Find where the given text appears and provide that cell's center as [X, Y] coordinate. 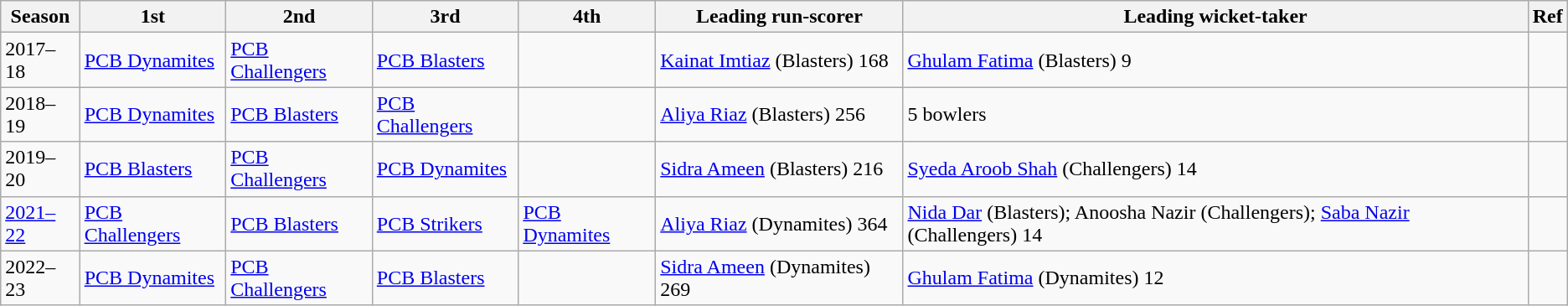
Ghulam Fatima (Blasters) 9 [1215, 60]
2017–18 [40, 60]
2022–23 [40, 278]
1st [152, 17]
Ref [1548, 17]
2021–22 [40, 223]
Aliya Riaz (Dynamites) 364 [779, 223]
Kainat Imtiaz (Blasters) 168 [779, 60]
Syeda Aroob Shah (Challengers) 14 [1215, 169]
Aliya Riaz (Blasters) 256 [779, 114]
PCB Strikers [446, 223]
2018–19 [40, 114]
Leading wicket-taker [1215, 17]
Season [40, 17]
Sidra Ameen (Dynamites) 269 [779, 278]
Leading run-scorer [779, 17]
4th [587, 17]
Nida Dar (Blasters); Anoosha Nazir (Challengers); Saba Nazir (Challengers) 14 [1215, 223]
2nd [300, 17]
2019–20 [40, 169]
Ghulam Fatima (Dynamites) 12 [1215, 278]
3rd [446, 17]
5 bowlers [1215, 114]
Sidra Ameen (Blasters) 216 [779, 169]
